Pinpoint the cell where the given text exists, returning its [x, y] midpoint coordinate. 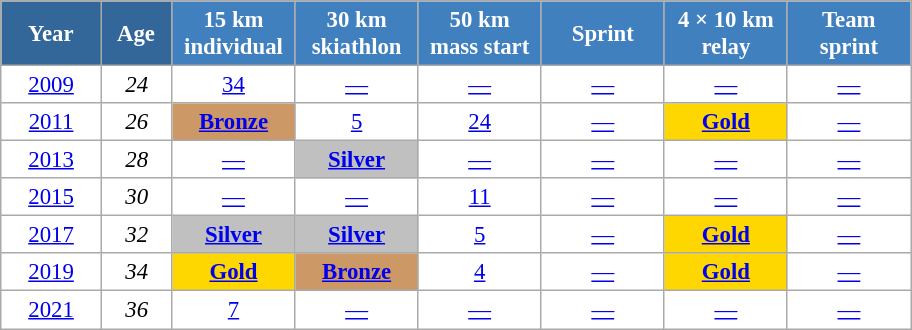
32 [136, 235]
2021 [52, 310]
11 [480, 197]
Age [136, 34]
2017 [52, 235]
7 [234, 310]
Year [52, 34]
2011 [52, 122]
30 km skiathlon [356, 34]
15 km individual [234, 34]
2013 [52, 160]
2009 [52, 85]
50 km mass start [480, 34]
Sprint [602, 34]
4 [480, 273]
2019 [52, 273]
28 [136, 160]
2015 [52, 197]
26 [136, 122]
36 [136, 310]
30 [136, 197]
Team sprint [848, 34]
4 × 10 km relay [726, 34]
